Locate the cell with the specified text and output its [X, Y] center coordinate. 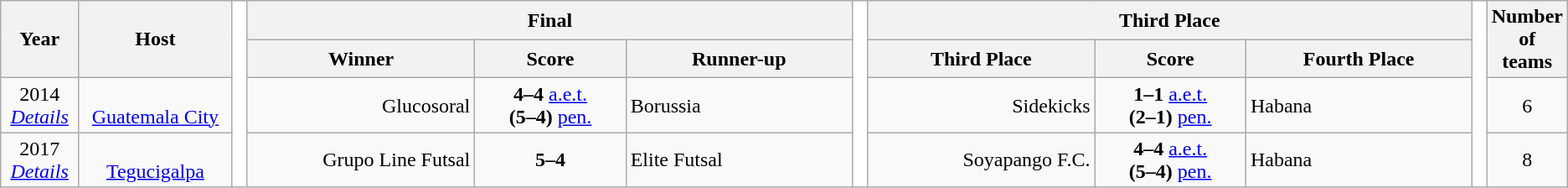
6 [1527, 106]
Final [549, 20]
Sidekicks [982, 106]
Fourth Place [1359, 59]
Number of teams [1527, 39]
Glucosoral [360, 106]
Tegucigalpa [156, 159]
1–1 a.e.t.(2–1) pen. [1170, 106]
Host [156, 39]
Winner [360, 59]
5–4 [550, 159]
2017Details [40, 159]
2014 Details [40, 106]
8 [1527, 159]
Runner-up [739, 59]
Grupo Line Futsal [360, 159]
Elite Futsal [739, 159]
Guatemala City [156, 106]
Borussia [739, 106]
Year [40, 39]
Soyapango F.C. [982, 159]
